Return the (X, Y) coordinate for the center point of the cell that contains the specified text.  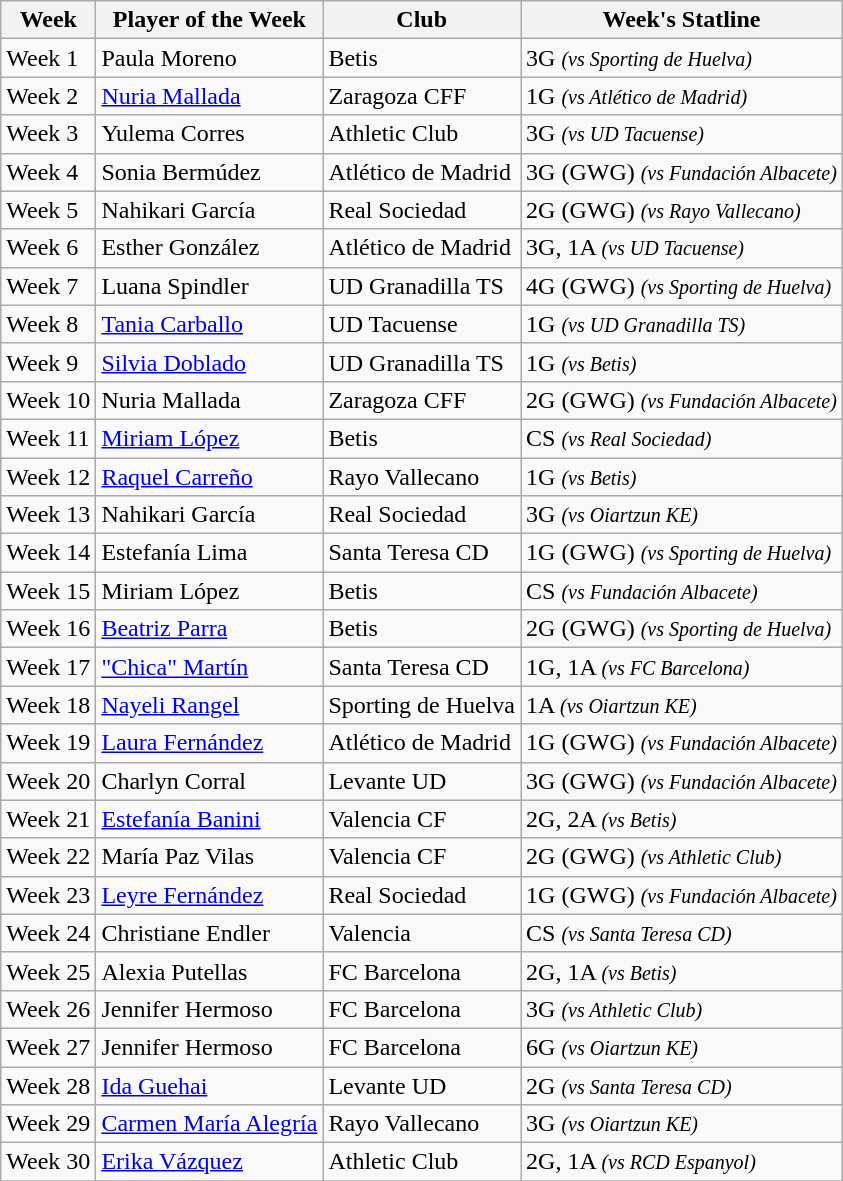
Week 29 (48, 1124)
2G (GWG) (vs Athletic Club) (682, 857)
UD Tacuense (422, 324)
Sporting de Huelva (422, 705)
"Chica" Martín (210, 667)
Silvia Doblado (210, 362)
Week 28 (48, 1085)
Tania Carballo (210, 324)
Week 12 (48, 477)
Beatriz Parra (210, 629)
3G (vs Athletic Club) (682, 1009)
1G, 1A (vs FC Barcelona) (682, 667)
Esther González (210, 248)
Week 19 (48, 743)
Week 8 (48, 324)
Week 3 (48, 134)
Raquel Carreño (210, 477)
CS (vs Fundación Albacete) (682, 591)
Week 9 (48, 362)
Week 26 (48, 1009)
3G, 1A (vs UD Tacuense) (682, 248)
1G (vs Atlético de Madrid) (682, 96)
Alexia Putellas (210, 971)
Valencia (422, 933)
Week 25 (48, 971)
3G (vs Sporting de Huelva) (682, 58)
Christiane Endler (210, 933)
Week (48, 20)
Week 10 (48, 400)
Week 20 (48, 781)
Paula Moreno (210, 58)
6G (vs Oiartzun KE) (682, 1047)
Laura Fernández (210, 743)
Week 2 (48, 96)
Week 27 (48, 1047)
2G (vs Santa Teresa CD) (682, 1085)
Charlyn Corral (210, 781)
Week 13 (48, 515)
Luana Spindler (210, 286)
Week 22 (48, 857)
Week 7 (48, 286)
Week 24 (48, 933)
2G, 2A (vs Betis) (682, 819)
Week 6 (48, 248)
Week's Statline (682, 20)
2G, 1A (vs RCD Espanyol) (682, 1162)
1A (vs Oiartzun KE) (682, 705)
Player of the Week (210, 20)
CS (vs Real Sociedad) (682, 438)
Week 15 (48, 591)
Estefanía Lima (210, 553)
Sonia Bermúdez (210, 172)
2G (GWG) (vs Sporting de Huelva) (682, 629)
1G (vs UD Granadilla TS) (682, 324)
Week 16 (48, 629)
Club (422, 20)
1G (GWG) (vs Sporting de Huelva) (682, 553)
Leyre Fernández (210, 895)
4G (GWG) (vs Sporting de Huelva) (682, 286)
Week 5 (48, 210)
Week 30 (48, 1162)
María Paz Vilas (210, 857)
2G, 1A (vs Betis) (682, 971)
Week 18 (48, 705)
Week 14 (48, 553)
Week 11 (48, 438)
Week 4 (48, 172)
2G (GWG) (vs Rayo Vallecano) (682, 210)
Week 1 (48, 58)
3G (vs UD Tacuense) (682, 134)
Estefanía Banini (210, 819)
Ida Guehai (210, 1085)
Week 23 (48, 895)
Week 21 (48, 819)
Week 17 (48, 667)
Erika Vázquez (210, 1162)
Nayeli Rangel (210, 705)
Carmen María Alegría (210, 1124)
CS (vs Santa Teresa CD) (682, 933)
Yulema Corres (210, 134)
2G (GWG) (vs Fundación Albacete) (682, 400)
